For the text-containing cell, return its midpoint in (x, y) coordinate format. 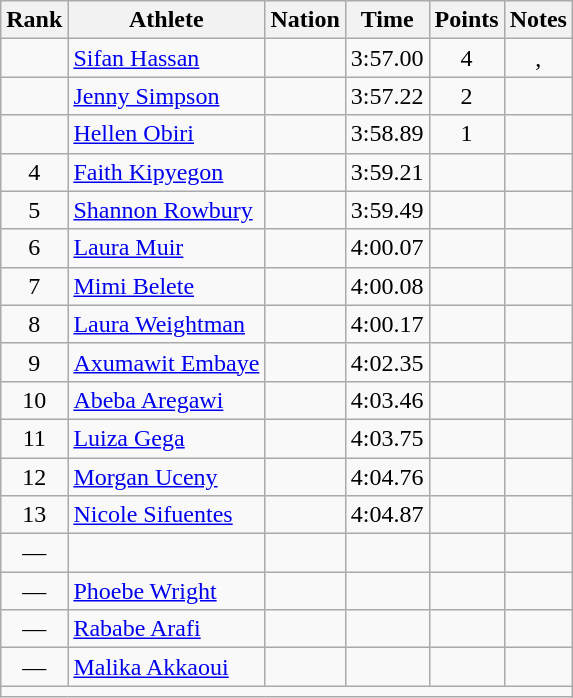
6 (34, 248)
Nicole Sifuentes (166, 515)
13 (34, 515)
4:00.08 (387, 286)
Notes (538, 20)
Points (466, 20)
2 (466, 96)
Athlete (166, 20)
Shannon Rowbury (166, 210)
8 (34, 324)
4:02.35 (387, 362)
Rank (34, 20)
4:03.46 (387, 400)
4:04.87 (387, 515)
Mimi Belete (166, 286)
Sifan Hassan (166, 58)
10 (34, 400)
3:59.49 (387, 210)
Hellen Obiri (166, 134)
Time (387, 20)
9 (34, 362)
11 (34, 438)
3:57.00 (387, 58)
Faith Kipyegon (166, 172)
3:58.89 (387, 134)
Abeba Aregawi (166, 400)
Jenny Simpson (166, 96)
4:00.07 (387, 248)
1 (466, 134)
Phoebe Wright (166, 591)
5 (34, 210)
7 (34, 286)
Axumawit Embaye (166, 362)
Nation (305, 20)
, (538, 58)
3:57.22 (387, 96)
4:04.76 (387, 477)
Malika Akkaoui (166, 667)
3:59.21 (387, 172)
4:03.75 (387, 438)
Rababe Arafi (166, 629)
4:00.17 (387, 324)
Laura Weightman (166, 324)
Laura Muir (166, 248)
Luiza Gega (166, 438)
12 (34, 477)
Morgan Uceny (166, 477)
